Provide the [x, y] coordinate of the cell's center where the given text is located.  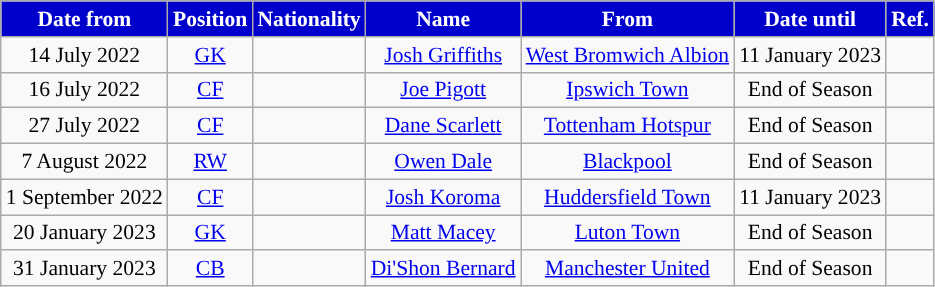
Josh Koroma [444, 197]
CB [210, 269]
Blackpool [628, 162]
Manchester United [628, 269]
Date until [810, 19]
Ref. [910, 19]
Huddersfield Town [628, 197]
16 July 2022 [84, 90]
Dane Scarlett [444, 126]
Luton Town [628, 233]
27 July 2022 [84, 126]
Tottenham Hotspur [628, 126]
31 January 2023 [84, 269]
Ipswich Town [628, 90]
Josh Griffiths [444, 55]
1 September 2022 [84, 197]
Matt Macey [444, 233]
Date from [84, 19]
7 August 2022 [84, 162]
From [628, 19]
Nationality [308, 19]
Joe Pigott [444, 90]
14 July 2022 [84, 55]
Name [444, 19]
Di'Shon Bernard [444, 269]
West Bromwich Albion [628, 55]
Position [210, 19]
20 January 2023 [84, 233]
RW [210, 162]
Owen Dale [444, 162]
